Return the (X, Y) coordinate for the center point of the cell that contains the specified text.  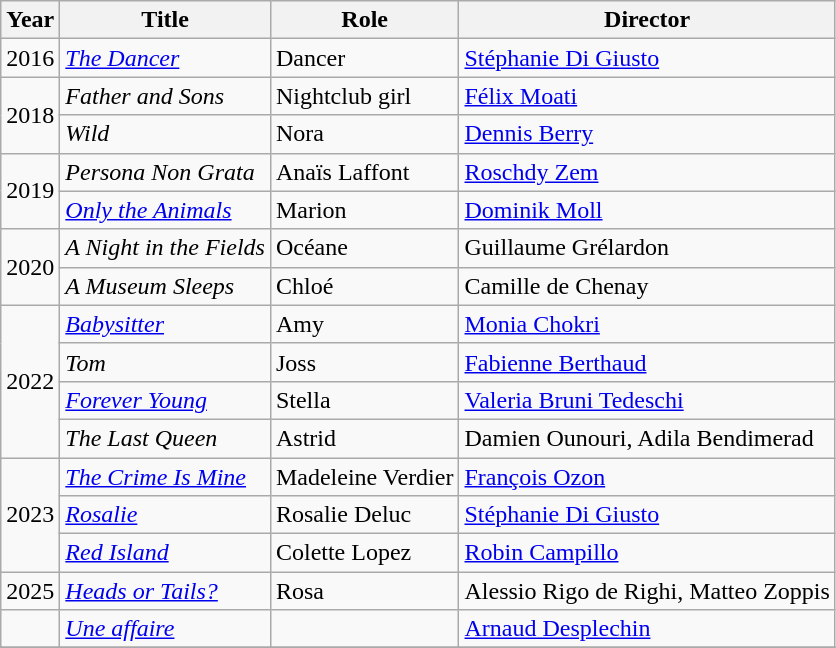
Father and Sons (166, 96)
Dennis Berry (647, 134)
Colette Lopez (364, 553)
Anaïs Laffont (364, 172)
The Last Queen (166, 438)
Stella (364, 400)
Nightclub girl (364, 96)
The Dancer (166, 58)
Joss (364, 362)
2020 (30, 267)
Guillaume Grélardon (647, 248)
Wild (166, 134)
Camille de Chenay (647, 286)
Damien Ounouri, Adila Bendimerad (647, 438)
Félix Moati (647, 96)
Title (166, 20)
A Night in the Fields (166, 248)
2019 (30, 191)
Rosalie Deluc (364, 515)
Robin Campillo (647, 553)
Dominik Moll (647, 210)
Océane (364, 248)
Role (364, 20)
Dancer (364, 58)
Fabienne Berthaud (647, 362)
2016 (30, 58)
Red Island (166, 553)
A Museum Sleeps (166, 286)
Tom (166, 362)
Chloé (364, 286)
Monia Chokri (647, 324)
Valeria Bruni Tedeschi (647, 400)
Roschdy Zem (647, 172)
Nora (364, 134)
Rosa (364, 591)
Only the Animals (166, 210)
Rosalie (166, 515)
François Ozon (647, 477)
Forever Young (166, 400)
Director (647, 20)
Babysitter (166, 324)
Heads or Tails? (166, 591)
Arnaud Desplechin (647, 629)
2025 (30, 591)
The Crime Is Mine (166, 477)
Amy (364, 324)
Madeleine Verdier (364, 477)
Alessio Rigo de Righi, Matteo Zoppis (647, 591)
Marion (364, 210)
Persona Non Grata (166, 172)
Une affaire (166, 629)
2018 (30, 115)
Year (30, 20)
2022 (30, 381)
2023 (30, 515)
Astrid (364, 438)
